Provide the (X, Y) coordinate of the cell's center where the given text is located.  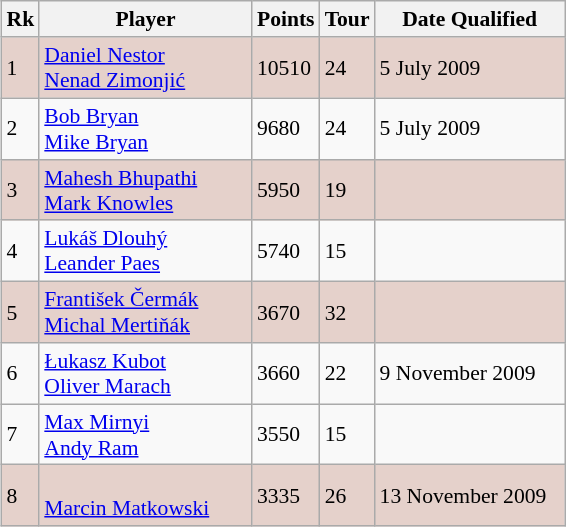
13 November 2009 (470, 496)
26 (348, 496)
3670 (286, 312)
22 (348, 374)
3335 (286, 496)
5740 (286, 250)
Tour (348, 19)
Rk (21, 19)
Daniel Nestor Nenad Zimonjić (146, 68)
Bob Bryan Mike Bryan (146, 128)
5950 (286, 190)
8 (21, 496)
Player (146, 19)
Points (286, 19)
1 (21, 68)
10510 (286, 68)
Łukasz Kubot Oliver Marach (146, 374)
František Čermák Michal Mertiňák (146, 312)
3 (21, 190)
9680 (286, 128)
Lukáš Dlouhý Leander Paes (146, 250)
5 (21, 312)
6 (21, 374)
3660 (286, 374)
Max Mirnyi Andy Ram (146, 434)
2 (21, 128)
9 November 2009 (470, 374)
Marcin Matkowski (146, 496)
7 (21, 434)
19 (348, 190)
Mahesh Bhupathi Mark Knowles (146, 190)
32 (348, 312)
Date Qualified (470, 19)
4 (21, 250)
3550 (286, 434)
